From the cell containing the given text, extract its center point as [X, Y] coordinate. 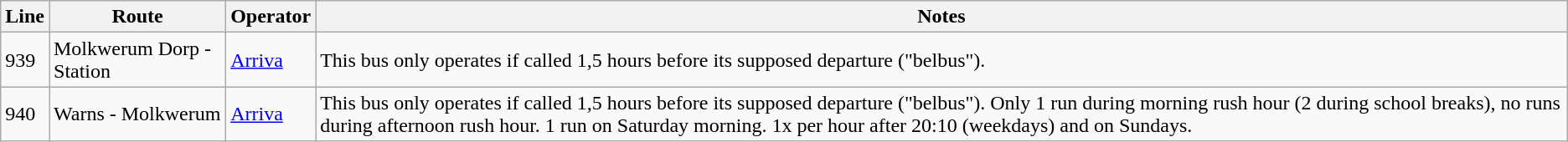
Warns - Molkwerum [137, 114]
Molkwerum Dorp - Station [137, 60]
This bus only operates if called 1,5 hours before its supposed departure ("belbus"). [941, 60]
Operator [271, 17]
939 [25, 60]
Notes [941, 17]
Route [137, 17]
940 [25, 114]
Line [25, 17]
